Scan for the cell matching the given text and deliver its [X, Y] coordinate at center. 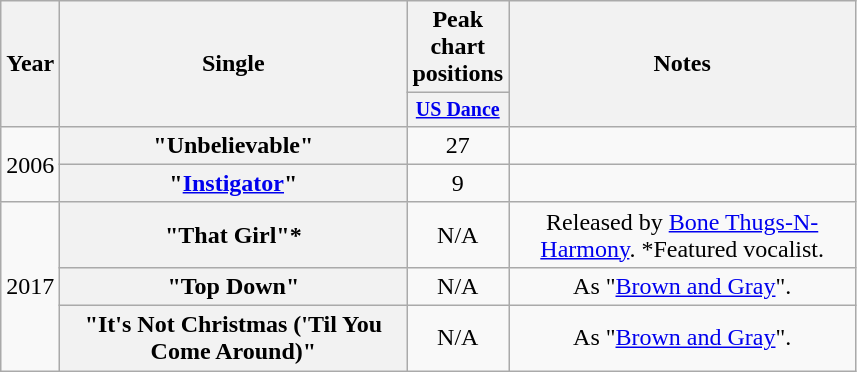
Notes [682, 64]
"That Girl"* [234, 234]
Peak chartpositions [458, 47]
Released by Bone Thugs-N-Harmony. *Featured vocalist. [682, 234]
9 [458, 183]
Year [30, 64]
2017 [30, 286]
"Unbelievable" [234, 145]
"Instigator" [234, 183]
Single [234, 64]
27 [458, 145]
2006 [30, 164]
US Dance [458, 110]
"It's Not Christmas ('Til You Come Around)" [234, 338]
"Top Down" [234, 286]
